Scan for the cell matching the given text and deliver its (x, y) coordinate at center. 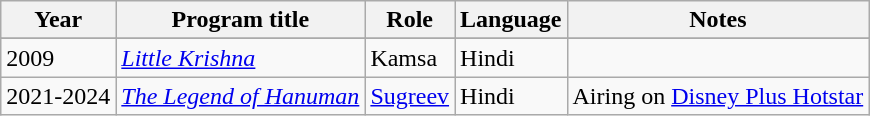
Notes (718, 20)
Program title (240, 20)
Kamsa (410, 58)
Role (410, 20)
Airing on Disney Plus Hotstar (718, 96)
Language (511, 20)
The Legend of Hanuman (240, 96)
Little Krishna (240, 58)
Year (58, 20)
2009 (58, 58)
Sugreev (410, 96)
2021-2024 (58, 96)
